Return [X, Y] of the center of cell containing provided text 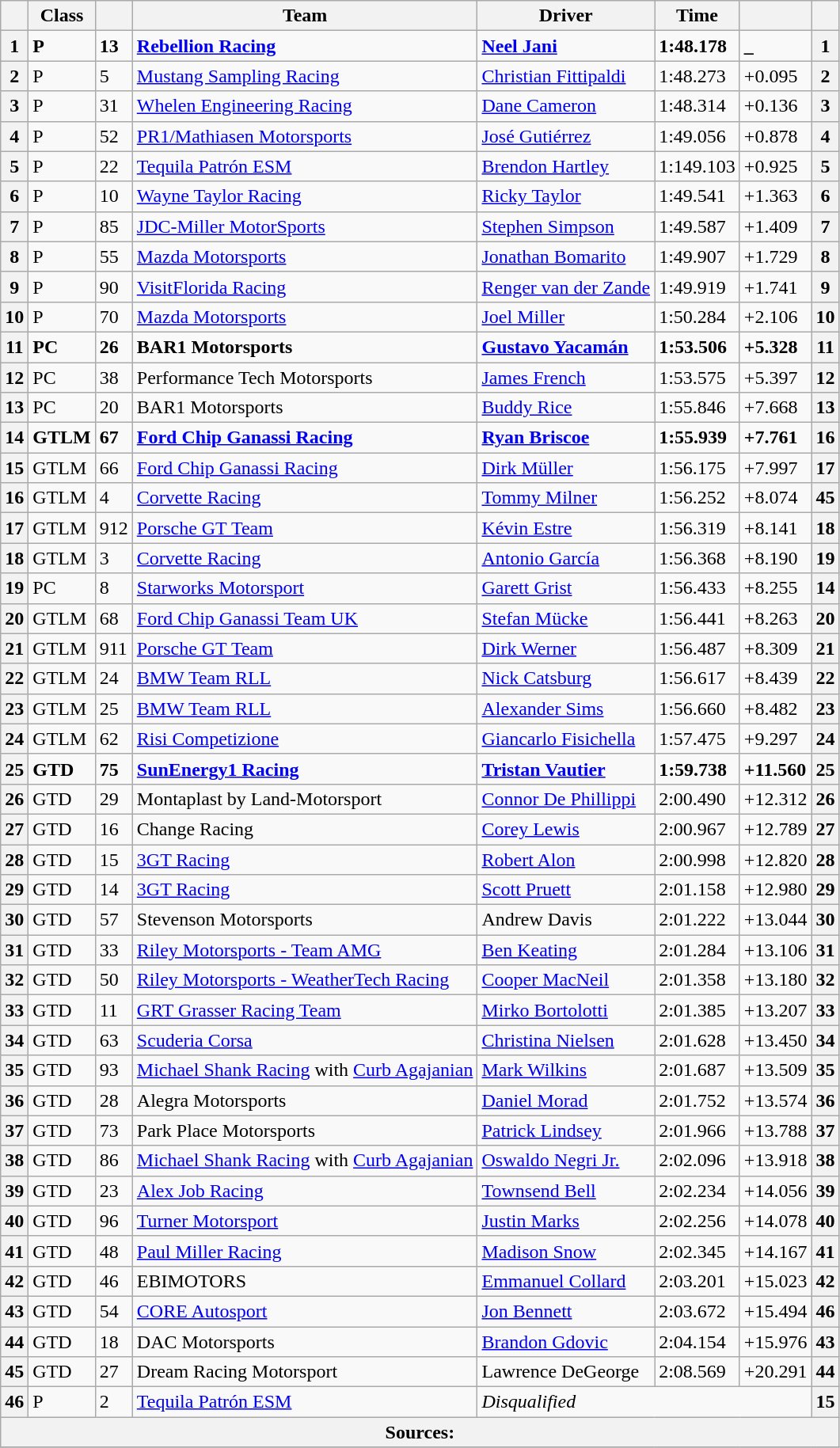
Ryan Briscoe [566, 438]
2:01.687 [697, 1070]
Driver [566, 16]
Emmanuel Collard [566, 1281]
Mirko Bortolotti [566, 1010]
Brendon Hartley [566, 166]
2:01.385 [697, 1010]
48 [114, 1251]
Paul Miller Racing [305, 1251]
1:48.314 [697, 106]
Stephen Simpson [566, 226]
Stevenson Motorsports [305, 920]
2:01.966 [697, 1131]
James French [566, 378]
Justin Marks [566, 1221]
Class [62, 16]
+8.309 [776, 648]
+2.106 [776, 317]
1:56.368 [697, 558]
+13.788 [776, 1131]
+0.095 [776, 76]
68 [114, 618]
1:48.178 [697, 46]
Ford Chip Ganassi Team UK [305, 618]
2:02.096 [697, 1161]
1:49.907 [697, 257]
1:56.175 [697, 468]
Corey Lewis [566, 829]
Townsend Bell [566, 1191]
+0.925 [776, 166]
PR1/Mathiasen Motorsports [305, 136]
+1.729 [776, 257]
2:00.998 [697, 859]
Mustang Sampling Racing [305, 76]
1:53.575 [697, 378]
+12.312 [776, 799]
+13.509 [776, 1070]
1:55.939 [697, 438]
2:00.967 [697, 829]
2:01.284 [697, 950]
+13.450 [776, 1040]
Christina Nielsen [566, 1040]
Riley Motorsports - Team AMG [305, 950]
Wayne Taylor Racing [305, 196]
SunEnergy1 Racing [305, 769]
Garett Grist [566, 588]
José Gutiérrez [566, 136]
2:01.222 [697, 920]
75 [114, 769]
62 [114, 739]
1:55.846 [697, 408]
Starworks Motorsport [305, 588]
Dream Racing Motorsport [305, 1372]
Connor De Phillippi [566, 799]
+13.180 [776, 980]
+0.878 [776, 136]
+13.106 [776, 950]
Whelen Engineering Racing [305, 106]
Nick Catsburg [566, 678]
Park Place Motorsports [305, 1131]
2:02.234 [697, 1191]
Antonio García [566, 558]
54 [114, 1311]
+1.409 [776, 226]
Alexander Sims [566, 709]
2:02.345 [697, 1251]
912 [114, 528]
2:04.154 [697, 1342]
1:48.273 [697, 76]
+14.167 [776, 1251]
+15.023 [776, 1281]
Turner Motorsport [305, 1221]
+8.255 [776, 588]
1:49.587 [697, 226]
2:00.490 [697, 799]
+14.056 [776, 1191]
2:01.358 [697, 980]
Ricky Taylor [566, 196]
Joel Miller [566, 317]
+13.918 [776, 1161]
63 [114, 1040]
Christian Fittipaldi [566, 76]
Dirk Müller [566, 468]
2:01.752 [697, 1100]
Alegra Motorsports [305, 1100]
2:02.256 [697, 1221]
Riley Motorsports - WeatherTech Racing [305, 980]
+5.397 [776, 378]
+12.789 [776, 829]
86 [114, 1161]
Cooper MacNeil [566, 980]
+8.482 [776, 709]
55 [114, 257]
JDC-Miller MotorSports [305, 226]
+7.761 [776, 438]
1:56.441 [697, 618]
Daniel Morad [566, 1100]
1:50.284 [697, 317]
Sources: [420, 1432]
+0.136 [776, 106]
2:03.201 [697, 1281]
93 [114, 1070]
1:149.103 [697, 166]
1:49.541 [697, 196]
Jonathan Bomarito [566, 257]
Buddy Rice [566, 408]
1:49.919 [697, 287]
+15.494 [776, 1311]
+13.574 [776, 1100]
+13.044 [776, 920]
57 [114, 920]
85 [114, 226]
+12.820 [776, 859]
Robert Alon [566, 859]
Dane Cameron [566, 106]
+5.328 [776, 347]
1:49.056 [697, 136]
Risi Competizione [305, 739]
Mark Wilkins [566, 1070]
_ [776, 46]
1:56.660 [697, 709]
90 [114, 287]
+7.997 [776, 468]
+13.207 [776, 1010]
2:01.628 [697, 1040]
Brandon Gdovic [566, 1342]
Time [697, 16]
Performance Tech Motorsports [305, 378]
+8.190 [776, 558]
Madison Snow [566, 1251]
Dirk Werner [566, 648]
Stefan Mücke [566, 618]
GRT Grasser Racing Team [305, 1010]
Kévin Estre [566, 528]
1:56.252 [697, 498]
Giancarlo Fisichella [566, 739]
96 [114, 1221]
+1.741 [776, 287]
Gustavo Yacamán [566, 347]
73 [114, 1131]
Tristan Vautier [566, 769]
Montaplast by Land-Motorsport [305, 799]
+8.074 [776, 498]
EBIMOTORS [305, 1281]
Scuderia Corsa [305, 1040]
2:01.158 [697, 890]
+8.263 [776, 618]
Andrew Davis [566, 920]
Tommy Milner [566, 498]
+15.976 [776, 1342]
+11.560 [776, 769]
66 [114, 468]
67 [114, 438]
52 [114, 136]
VisitFlorida Racing [305, 287]
1:56.319 [697, 528]
Renger van der Zande [566, 287]
Ben Keating [566, 950]
+8.141 [776, 528]
CORE Autosport [305, 1311]
+1.363 [776, 196]
Change Racing [305, 829]
Oswaldo Negri Jr. [566, 1161]
70 [114, 317]
1:56.617 [697, 678]
Jon Bennett [566, 1311]
911 [114, 648]
+20.291 [776, 1372]
Rebellion Racing [305, 46]
1:57.475 [697, 739]
+14.078 [776, 1221]
2:08.569 [697, 1372]
DAC Motorsports [305, 1342]
2:03.672 [697, 1311]
50 [114, 980]
+12.980 [776, 890]
Neel Jani [566, 46]
Patrick Lindsey [566, 1131]
1:53.506 [697, 347]
1:59.738 [697, 769]
1:56.487 [697, 648]
Team [305, 16]
Scott Pruett [566, 890]
+7.668 [776, 408]
Alex Job Racing [305, 1191]
Lawrence DeGeorge [566, 1372]
+8.439 [776, 678]
Disqualified [644, 1402]
1:56.433 [697, 588]
+9.297 [776, 739]
